Output the (X, Y) coordinate of the center of the cell containing the given text.  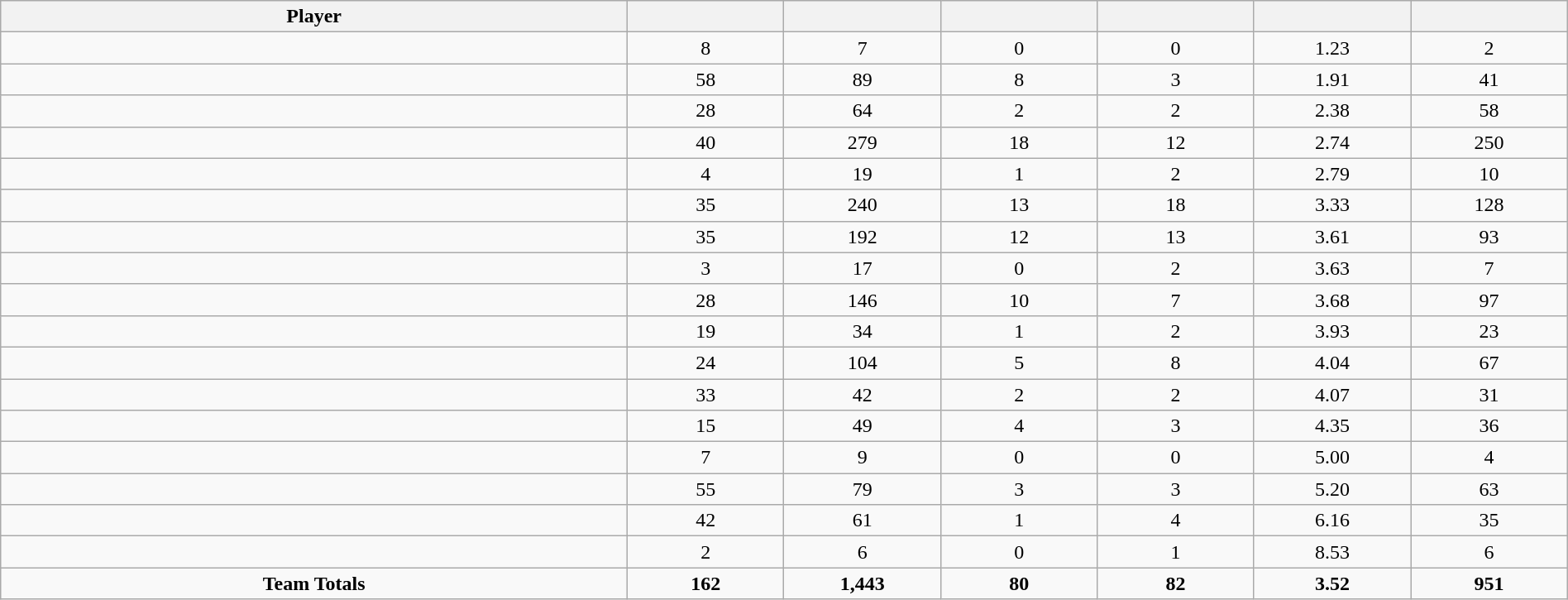
250 (1489, 142)
93 (1489, 237)
Team Totals (314, 583)
146 (862, 300)
3.33 (1331, 205)
3.52 (1331, 583)
5.00 (1331, 458)
41 (1489, 79)
951 (1489, 583)
89 (862, 79)
1.91 (1331, 79)
15 (706, 426)
1,443 (862, 583)
36 (1489, 426)
3.93 (1331, 331)
80 (1019, 583)
1.23 (1331, 48)
17 (862, 268)
4.04 (1331, 362)
61 (862, 521)
240 (862, 205)
33 (706, 395)
8.53 (1331, 552)
104 (862, 362)
3.68 (1331, 300)
24 (706, 362)
192 (862, 237)
40 (706, 142)
4.07 (1331, 395)
31 (1489, 395)
6.16 (1331, 521)
9 (862, 458)
3.61 (1331, 237)
2.79 (1331, 174)
82 (1176, 583)
97 (1489, 300)
67 (1489, 362)
34 (862, 331)
162 (706, 583)
79 (862, 489)
Player (314, 17)
63 (1489, 489)
49 (862, 426)
23 (1489, 331)
4.35 (1331, 426)
279 (862, 142)
64 (862, 111)
128 (1489, 205)
55 (706, 489)
2.74 (1331, 142)
5.20 (1331, 489)
5 (1019, 362)
3.63 (1331, 268)
2.38 (1331, 111)
